Detect which cell encompasses the target text, then output its (x, y) center coordinate. 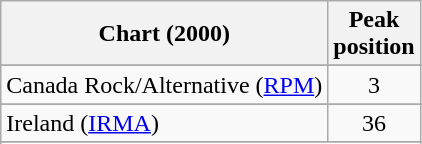
Ireland (IRMA) (164, 123)
Canada Rock/Alternative (RPM) (164, 85)
3 (374, 85)
Chart (2000) (164, 34)
36 (374, 123)
Peakposition (374, 34)
